Detect which cell encompasses the target text, then output its [x, y] center coordinate. 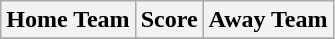
Away Team [268, 20]
Score [169, 20]
Home Team [68, 20]
